Extract the (x, y) coordinate from the center of the cell holding the provided text.  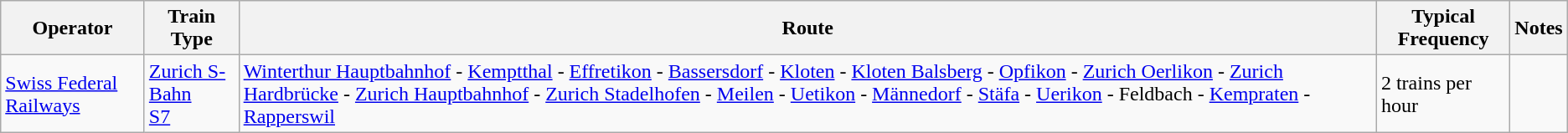
Zurich S-BahnS7 (191, 94)
Notes (1539, 28)
Route (807, 28)
Swiss Federal Railways (73, 94)
2 trains per hour (1442, 94)
Typical Frequency (1442, 28)
Train Type (191, 28)
Operator (73, 28)
